Return (X, Y) of the center of cell containing provided text 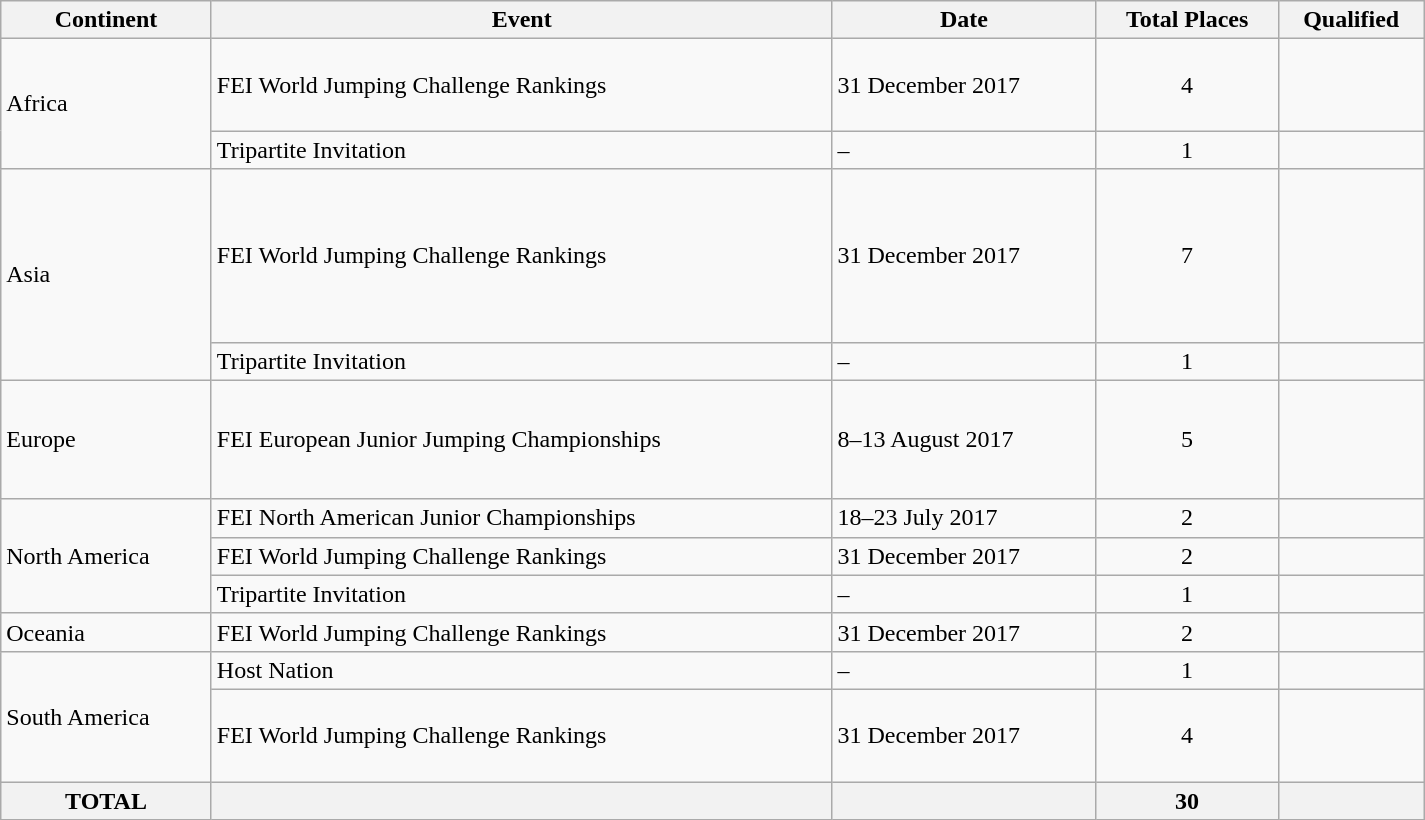
Oceania (106, 632)
FEI European Junior Jumping Championships (522, 440)
18–23 July 2017 (964, 518)
FEI North American Junior Championships (522, 518)
30 (1187, 801)
Qualified (1351, 20)
South America (106, 716)
Continent (106, 20)
North America (106, 556)
7 (1187, 256)
Host Nation (522, 670)
8–13 August 2017 (964, 440)
5 (1187, 440)
Europe (106, 440)
Event (522, 20)
Africa (106, 104)
Asia (106, 274)
Date (964, 20)
TOTAL (106, 801)
Total Places (1187, 20)
